Locate the cell with the specified text and output its (X, Y) center coordinate. 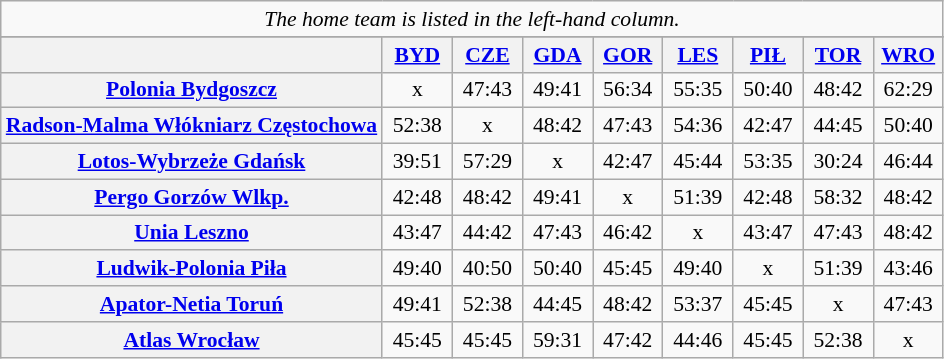
PIŁ (768, 55)
WRO (908, 55)
58:32 (838, 197)
Ludwik-Polonia Piła (192, 269)
54:36 (698, 126)
BYD (417, 55)
57:29 (487, 162)
46:44 (908, 162)
56:34 (628, 90)
44:46 (698, 340)
GOR (628, 55)
46:42 (628, 233)
40:50 (487, 269)
Atlas Wrocław (192, 340)
Unia Leszno (192, 233)
CZE (487, 55)
TOR (838, 55)
30:24 (838, 162)
43:46 (908, 269)
LES (698, 55)
Lotos-Wybrzeże Gdańsk (192, 162)
53:37 (698, 304)
55:35 (698, 90)
45:44 (698, 162)
Apator-Netia Toruń (192, 304)
53:35 (768, 162)
The home team is listed in the left-hand column. (472, 19)
59:31 (557, 340)
62:29 (908, 90)
47:42 (628, 340)
44:42 (487, 233)
39:51 (417, 162)
GDA (557, 55)
Radson-Malma Włókniarz Częstochowa (192, 126)
Pergo Gorzów Wlkp. (192, 197)
Polonia Bydgoszcz (192, 90)
